Search for the cell housing the specified text and yield its [X, Y] center coordinate. 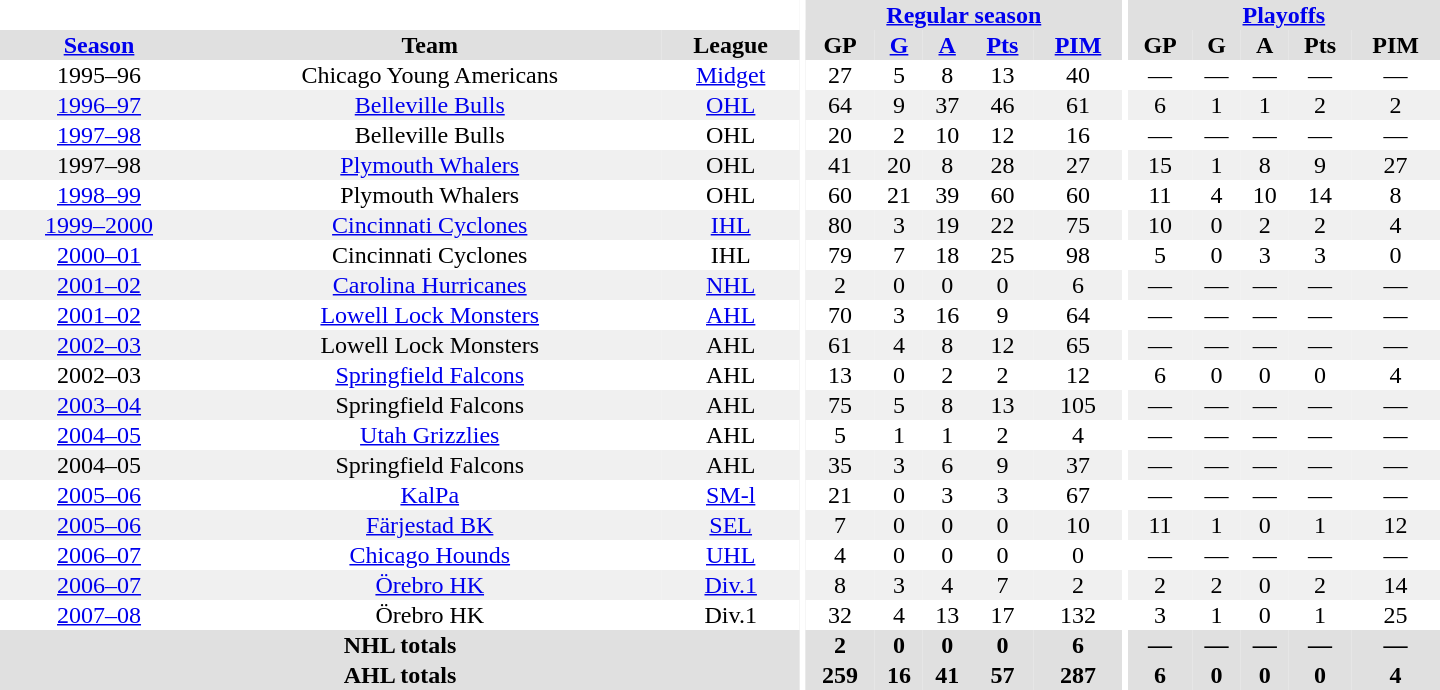
Regular season [964, 15]
1996–97 [99, 105]
SEL [730, 525]
AHL totals [400, 675]
132 [1078, 615]
League [730, 45]
1998–99 [99, 195]
259 [840, 675]
46 [1002, 105]
NHL [730, 285]
Chicago Young Americans [430, 75]
UHL [730, 555]
NHL totals [400, 645]
70 [840, 315]
98 [1078, 255]
57 [1002, 675]
Carolina Hurricanes [430, 285]
2003–04 [99, 405]
39 [947, 195]
15 [1160, 165]
28 [1002, 165]
32 [840, 615]
19 [947, 225]
287 [1078, 675]
22 [1002, 225]
79 [840, 255]
Team [430, 45]
40 [1078, 75]
65 [1078, 345]
1999–2000 [99, 225]
2007–08 [99, 615]
Midget [730, 75]
Season [99, 45]
1995–96 [99, 75]
105 [1078, 405]
Playoffs [1284, 15]
SM-l [730, 495]
67 [1078, 495]
Utah Grizzlies [430, 435]
2000–01 [99, 255]
17 [1002, 615]
Chicago Hounds [430, 555]
KalPa [430, 495]
35 [840, 465]
80 [840, 225]
18 [947, 255]
Färjestad BK [430, 525]
